Search for the cell housing the specified text and yield its [x, y] center coordinate. 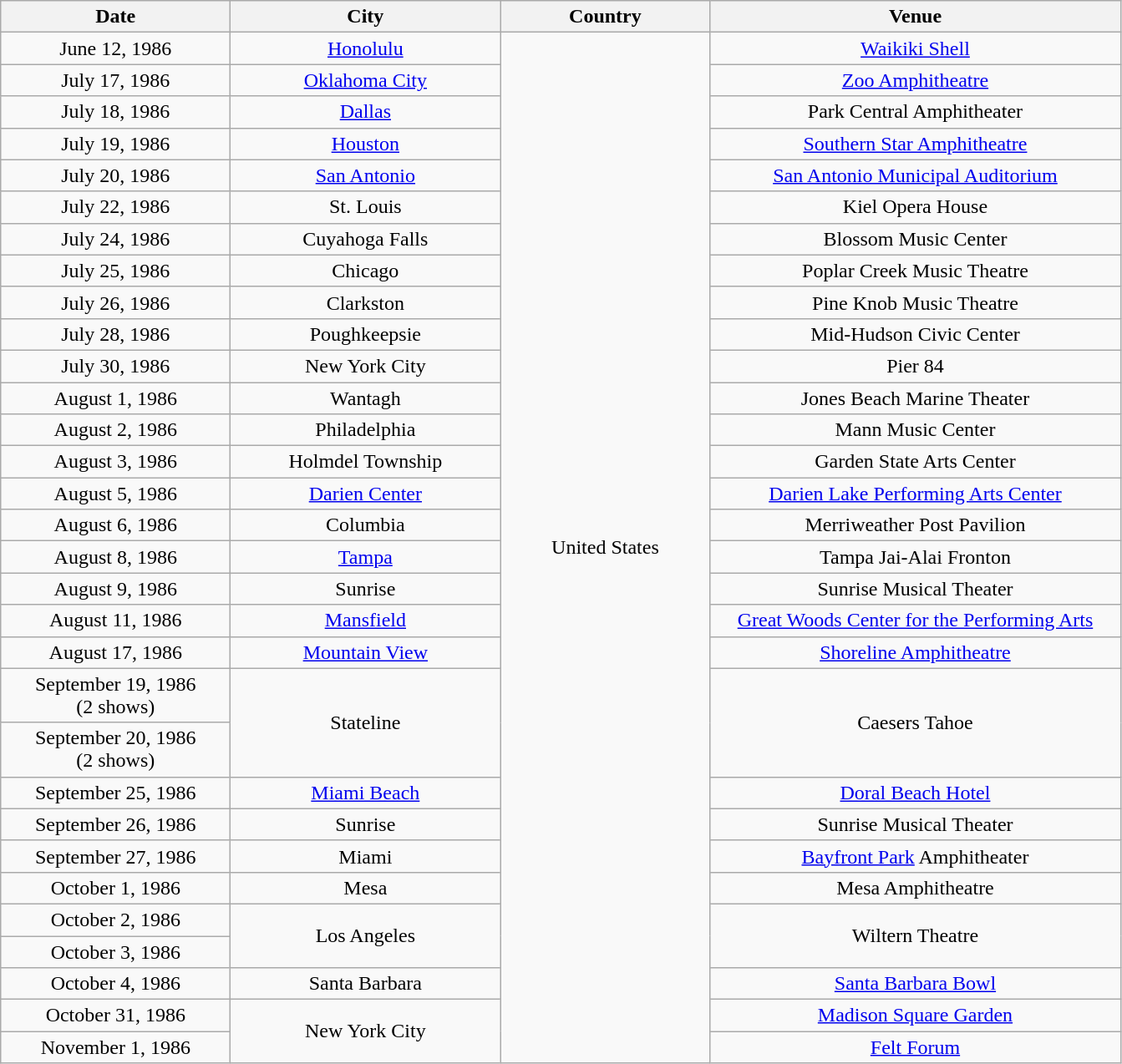
Poplar Creek Music Theatre [916, 271]
Los Angeles [366, 935]
August 6, 1986 [115, 525]
Date [115, 17]
Dallas [366, 112]
August 5, 1986 [115, 494]
Caesers Tahoe [916, 722]
Venue [916, 17]
Southern Star Amphitheatre [916, 144]
Mountain View [366, 652]
August 2, 1986 [115, 430]
Doral Beach Hotel [916, 793]
San Antonio Municipal Auditorium [916, 175]
June 12, 1986 [115, 48]
July 28, 1986 [115, 334]
August 9, 1986 [115, 589]
July 24, 1986 [115, 239]
July 19, 1986 [115, 144]
Pier 84 [916, 366]
Tampa [366, 557]
City [366, 17]
September 20, 1986(2 shows) [115, 750]
Felt Forum [916, 1047]
Garden State Arts Center [916, 462]
July 18, 1986 [115, 112]
Chicago [366, 271]
Poughkeepsie [366, 334]
St. Louis [366, 207]
August 17, 1986 [115, 652]
October 3, 1986 [115, 951]
Holmdel Township [366, 462]
Oklahoma City [366, 80]
July 30, 1986 [115, 366]
Country [605, 17]
Miami Beach [366, 793]
Honolulu [366, 48]
October 1, 1986 [115, 888]
July 17, 1986 [115, 80]
Great Woods Center for the Performing Arts [916, 621]
San Antonio [366, 175]
Pine Knob Music Theatre [916, 302]
November 1, 1986 [115, 1047]
Mesa Amphitheatre [916, 888]
Philadelphia [366, 430]
Columbia [366, 525]
Bayfront Park Amphitheater [916, 856]
Tampa Jai-Alai Fronton [916, 557]
Darien Lake Performing Arts Center [916, 494]
October 2, 1986 [115, 920]
Shoreline Amphitheatre [916, 652]
Blossom Music Center [916, 239]
Cuyahoga Falls [366, 239]
Mesa [366, 888]
Wiltern Theatre [916, 935]
September 26, 1986 [115, 824]
Clarkston [366, 302]
July 20, 1986 [115, 175]
August 11, 1986 [115, 621]
Mid-Hudson Civic Center [916, 334]
Santa Barbara [366, 984]
July 22, 1986 [115, 207]
September 27, 1986 [115, 856]
Jones Beach Marine Theater [916, 398]
September 25, 1986 [115, 793]
United States [605, 548]
Merriweather Post Pavilion [916, 525]
Madison Square Garden [916, 1016]
October 31, 1986 [115, 1016]
Kiel Opera House [916, 207]
Santa Barbara Bowl [916, 984]
Wantagh [366, 398]
Mansfield [366, 621]
August 3, 1986 [115, 462]
Mann Music Center [916, 430]
Miami [366, 856]
Waikiki Shell [916, 48]
Houston [366, 144]
August 8, 1986 [115, 557]
August 1, 1986 [115, 398]
Park Central Amphitheater [916, 112]
October 4, 1986 [115, 984]
July 25, 1986 [115, 271]
Darien Center [366, 494]
September 19, 1986(2 shows) [115, 695]
July 26, 1986 [115, 302]
Zoo Amphitheatre [916, 80]
Stateline [366, 722]
